Extract the (x, y) coordinate from the center of the cell holding the provided text.  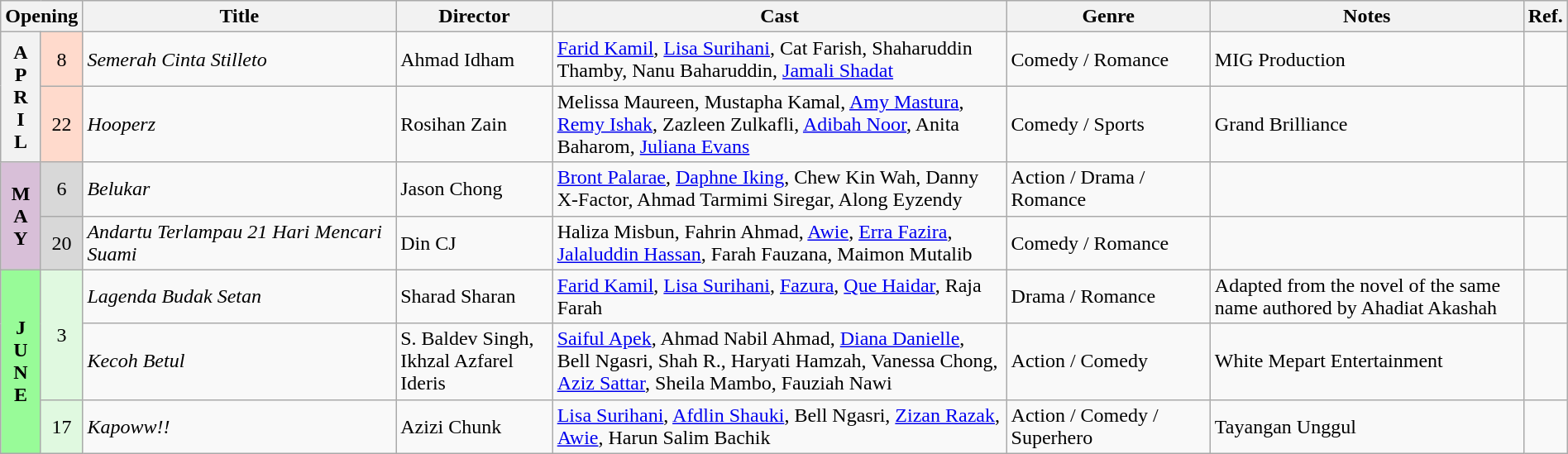
Farid Kamil, Lisa Surihani, Cat Farish, Shaharuddin Thamby, Nanu Baharuddin, Jamali Shadat (779, 60)
17 (61, 427)
Kapoww!! (240, 427)
Adapted from the novel of the same name authored by Ahadiat Akashah (1366, 296)
Director (475, 17)
Genre (1108, 17)
Jason Chong (475, 189)
Action / Comedy (1108, 361)
Tayangan Unggul (1366, 427)
APRIL (22, 98)
Sharad Sharan (475, 296)
Bront Palarae, Daphne Iking, Chew Kin Wah, Danny X-Factor, Ahmad Tarmimi Siregar, Along Eyzendy (779, 189)
Drama / Romance (1108, 296)
Belukar (240, 189)
Action / Comedy / Superhero (1108, 427)
20 (61, 243)
MIG Production (1366, 60)
Din CJ (475, 243)
Ref. (1545, 17)
Kecoh Betul (240, 361)
Saiful Apek, Ahmad Nabil Ahmad, Diana Danielle, Bell Ngasri, Shah R., Haryati Hamzah, Vanessa Chong, Aziz Sattar, Sheila Mambo, Fauziah Nawi (779, 361)
6 (61, 189)
Notes (1366, 17)
Farid Kamil, Lisa Surihani, Fazura, Que Haidar, Raja Farah (779, 296)
S. Baldev Singh, Ikhzal Azfarel Ideris (475, 361)
Title (240, 17)
JUNE (22, 361)
Lisa Surihani, Afdlin Shauki, Bell Ngasri, Zizan Razak, Awie, Harun Salim Bachik (779, 427)
Semerah Cinta Stilleto (240, 60)
Cast (779, 17)
Melissa Maureen, Mustapha Kamal, Amy Mastura, Remy Ishak, Zazleen Zulkafli, Adibah Noor, Anita Baharom, Juliana Evans (779, 124)
Opening (41, 17)
White Mepart Entertainment (1366, 361)
Rosihan Zain (475, 124)
Comedy / Sports (1108, 124)
22 (61, 124)
Lagenda Budak Setan (240, 296)
MAY (22, 216)
Grand Brilliance (1366, 124)
Azizi Chunk (475, 427)
8 (61, 60)
Ahmad Idham (475, 60)
3 (61, 334)
Action / Drama / Romance (1108, 189)
Hooperz (240, 124)
Andartu Terlampau 21 Hari Mencari Suami (240, 243)
Haliza Misbun, Fahrin Ahmad, Awie, Erra Fazira, Jalaluddin Hassan, Farah Fauzana, Maimon Mutalib (779, 243)
